Output the [X, Y] coordinate of the center of the cell containing the given text.  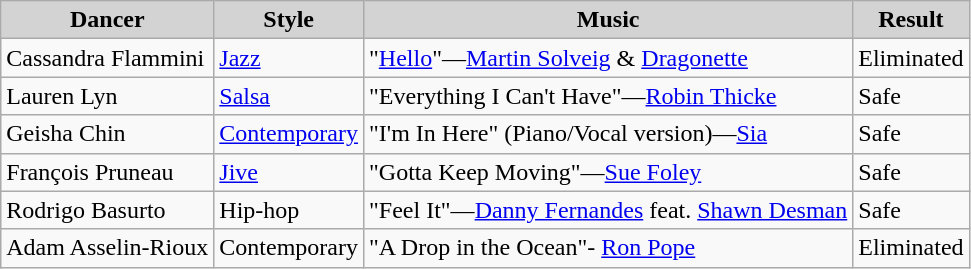
Cassandra Flammini [108, 58]
Jazz [289, 58]
"Everything I Can't Have"—Robin Thicke [608, 96]
Geisha Chin [108, 134]
François Pruneau [108, 172]
Music [608, 20]
Salsa [289, 96]
"A Drop in the Ocean"- Ron Pope [608, 248]
"Feel It"—Danny Fernandes feat. Shawn Desman [608, 210]
Jive [289, 172]
Style [289, 20]
Lauren Lyn [108, 96]
Result [911, 20]
Hip-hop [289, 210]
Dancer [108, 20]
Adam Asselin-Rioux [108, 248]
"Gotta Keep Moving"—Sue Foley [608, 172]
"I'm In Here" (Piano/Vocal version)—Sia [608, 134]
"Hello"—Martin Solveig & Dragonette [608, 58]
Rodrigo Basurto [108, 210]
